Detect which cell encompasses the target text, then output its [X, Y] center coordinate. 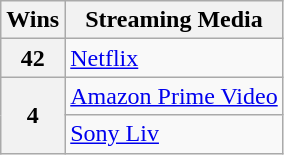
Wins [33, 20]
Streaming Media [174, 20]
4 [33, 115]
Sony Liv [174, 134]
Amazon Prime Video [174, 96]
42 [33, 58]
Netflix [174, 58]
